Scan for the cell matching the given text and deliver its [x, y] coordinate at center. 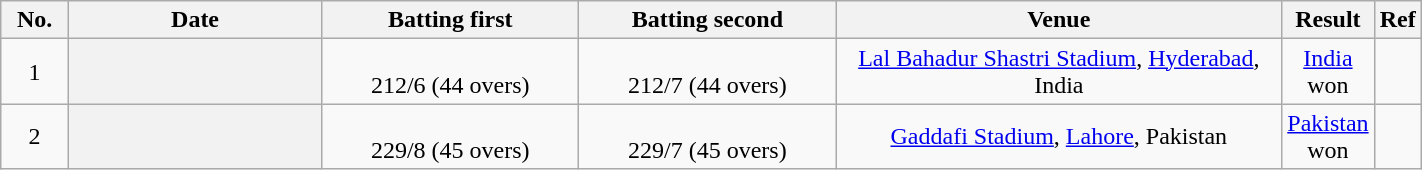
212/7 (44 overs) [708, 72]
229/7 (45 overs) [708, 136]
1 [35, 72]
229/8 (45 overs) [450, 136]
212/6 (44 overs) [450, 72]
No. [35, 20]
Gaddafi Stadium, Lahore, Pakistan [1059, 136]
Result [1328, 20]
Batting second [708, 20]
India won [1328, 72]
Venue [1059, 20]
Date [194, 20]
Pakistan won [1328, 136]
Lal Bahadur Shastri Stadium, Hyderabad, India [1059, 72]
2 [35, 136]
Batting first [450, 20]
Ref [1398, 20]
